Detect which cell encompasses the target text, then output its [x, y] center coordinate. 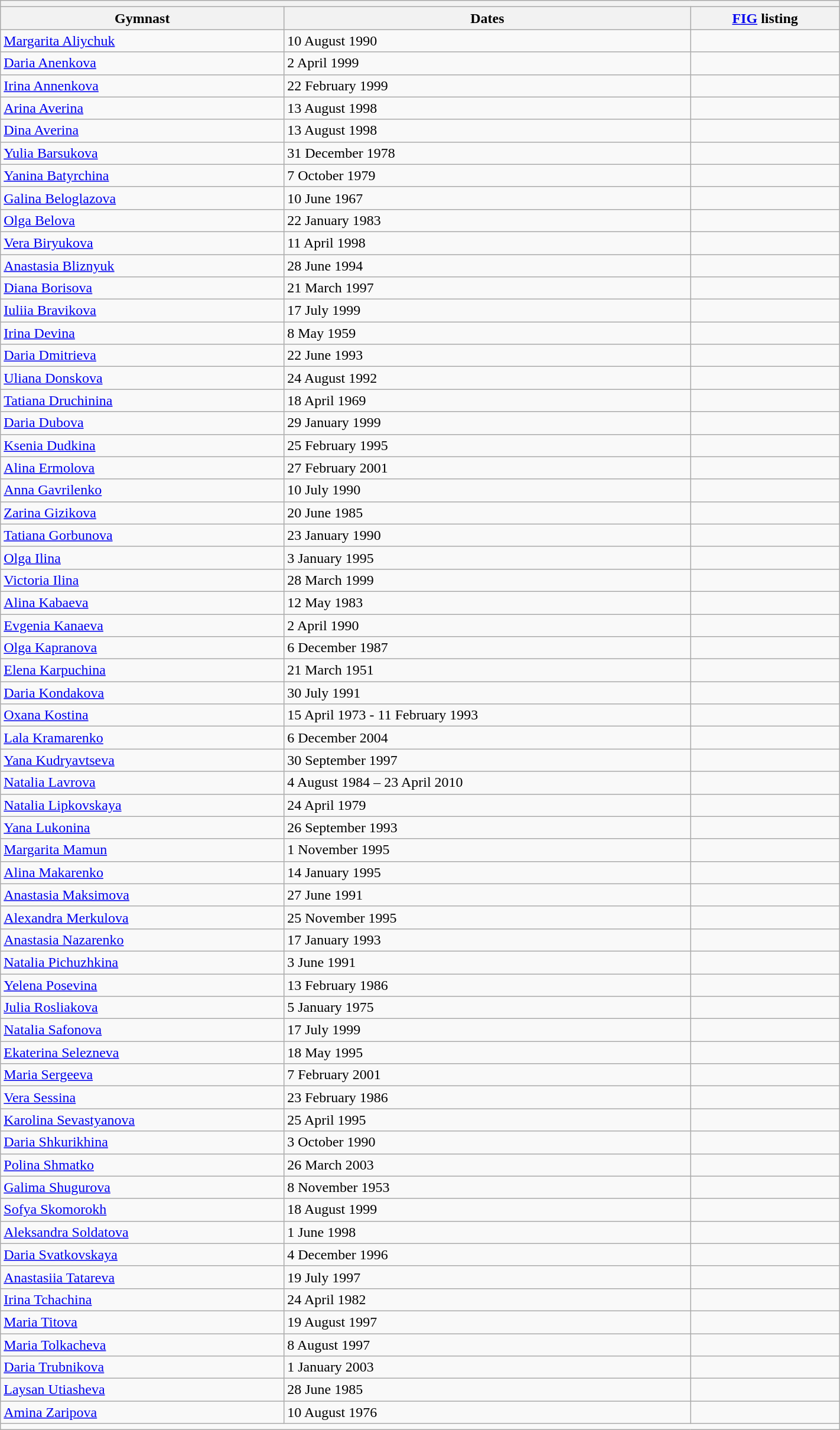
10 August 1976 [487, 1412]
6 December 2004 [487, 738]
Polina Shmatko [142, 1165]
25 November 1995 [487, 917]
Natalia Pichuzhkina [142, 962]
Daria Trubnikova [142, 1367]
17 January 1993 [487, 940]
20 June 1985 [487, 513]
31 December 1978 [487, 153]
Galima Shugurova [142, 1187]
23 February 1986 [487, 1097]
8 November 1953 [487, 1187]
28 June 1994 [487, 265]
Aleksandra Soldatova [142, 1232]
10 June 1967 [487, 198]
Diana Borisova [142, 288]
Natalia Safonova [142, 1030]
7 October 1979 [487, 175]
10 July 1990 [487, 490]
12 May 1983 [487, 602]
24 April 1982 [487, 1299]
26 September 1993 [487, 828]
Yana Lukonina [142, 828]
27 February 2001 [487, 468]
Alina Kabaeva [142, 602]
26 March 2003 [487, 1165]
29 January 1999 [487, 423]
Zarina Gizikova [142, 513]
19 August 1997 [487, 1322]
6 December 1987 [487, 648]
15 April 1973 - 11 February 1993 [487, 715]
24 April 1979 [487, 805]
Alina Ermolova [142, 468]
2 April 1990 [487, 626]
Olga Belova [142, 220]
Yelena Posevina [142, 985]
4 December 1996 [487, 1255]
Tatiana Druchinina [142, 400]
25 February 1995 [487, 445]
Iuliia Bravikova [142, 311]
Lala Kramarenko [142, 738]
1 November 1995 [487, 850]
Irina Tchachina [142, 1299]
Olga Kapranova [142, 648]
25 April 1995 [487, 1120]
Natalia Lipkovskaya [142, 805]
8 August 1997 [487, 1345]
22 February 1999 [487, 86]
Oxana Kostina [142, 715]
Daria Shkurikhina [142, 1142]
Elena Karpuchina [142, 670]
Margarita Mamun [142, 850]
Alexandra Merkulova [142, 917]
Irina Annenkova [142, 86]
4 August 1984 – 23 April 2010 [487, 783]
27 June 1991 [487, 895]
Daria Anenkova [142, 63]
8 May 1959 [487, 333]
Daria Dubova [142, 423]
10 August 1990 [487, 41]
19 July 1997 [487, 1277]
18 April 1969 [487, 400]
7 February 2001 [487, 1075]
18 May 1995 [487, 1053]
Maria Sergeeva [142, 1075]
Vera Biryukova [142, 243]
Dina Averina [142, 131]
Irina Devina [142, 333]
5 January 1975 [487, 1008]
FIG listing [765, 18]
Amina Zaripova [142, 1412]
13 February 1986 [487, 985]
1 June 1998 [487, 1232]
Karolina Sevastyanova [142, 1120]
Maria Tolkacheva [142, 1345]
2 April 1999 [487, 63]
Ksenia Dudkina [142, 445]
Natalia Lavrova [142, 783]
3 October 1990 [487, 1142]
Daria Svatkovskaya [142, 1255]
3 January 1995 [487, 558]
Olga Ilina [142, 558]
Yanina Batyrchina [142, 175]
22 June 1993 [487, 356]
Laysan Utiasheva [142, 1390]
1 January 2003 [487, 1367]
21 March 1997 [487, 288]
Yana Kudryavtseva [142, 760]
Evgenia Kanaeva [142, 626]
Anna Gavrilenko [142, 490]
Gymnast [142, 18]
Daria Dmitrieva [142, 356]
30 July 1991 [487, 693]
Anastasia Nazarenko [142, 940]
22 January 1983 [487, 220]
11 April 1998 [487, 243]
Anastasiia Tatareva [142, 1277]
14 January 1995 [487, 872]
Vera Sessina [142, 1097]
28 March 1999 [487, 580]
Daria Kondakova [142, 693]
Ekaterina Selezneva [142, 1053]
Maria Titova [142, 1322]
Dates [487, 18]
21 March 1951 [487, 670]
28 June 1985 [487, 1390]
24 August 1992 [487, 378]
Sofya Skomorokh [142, 1210]
Margarita Aliychuk [142, 41]
Julia Rosliakova [142, 1008]
Galina Beloglazova [142, 198]
Uliana Donskova [142, 378]
18 August 1999 [487, 1210]
Alina Makarenko [142, 872]
Anastasia Bliznyuk [142, 265]
30 September 1997 [487, 760]
Yulia Barsukova [142, 153]
Anastasia Maksimova [142, 895]
3 June 1991 [487, 962]
Victoria Ilina [142, 580]
23 January 1990 [487, 535]
Arina Averina [142, 108]
Tatiana Gorbunova [142, 535]
